Scan for the cell matching the given text and deliver its (x, y) coordinate at center. 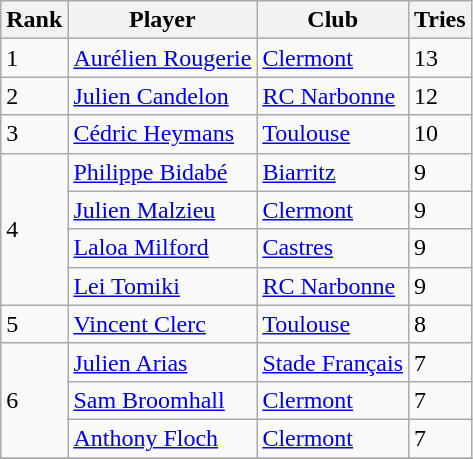
Biarritz (333, 172)
Stade Français (333, 362)
Julien Candelon (162, 96)
Julien Malzieu (162, 210)
Aurélien Rougerie (162, 58)
8 (440, 324)
13 (440, 58)
10 (440, 134)
Club (333, 20)
12 (440, 96)
Rank (34, 20)
Castres (333, 248)
Laloa Milford (162, 248)
Philippe Bidabé (162, 172)
Julien Arias (162, 362)
5 (34, 324)
Anthony Floch (162, 438)
Sam Broomhall (162, 400)
4 (34, 229)
3 (34, 134)
6 (34, 400)
Vincent Clerc (162, 324)
Cédric Heymans (162, 134)
Player (162, 20)
Lei Tomiki (162, 286)
Tries (440, 20)
2 (34, 96)
1 (34, 58)
